Pinpoint the cell where the given text exists, returning its [X, Y] midpoint coordinate. 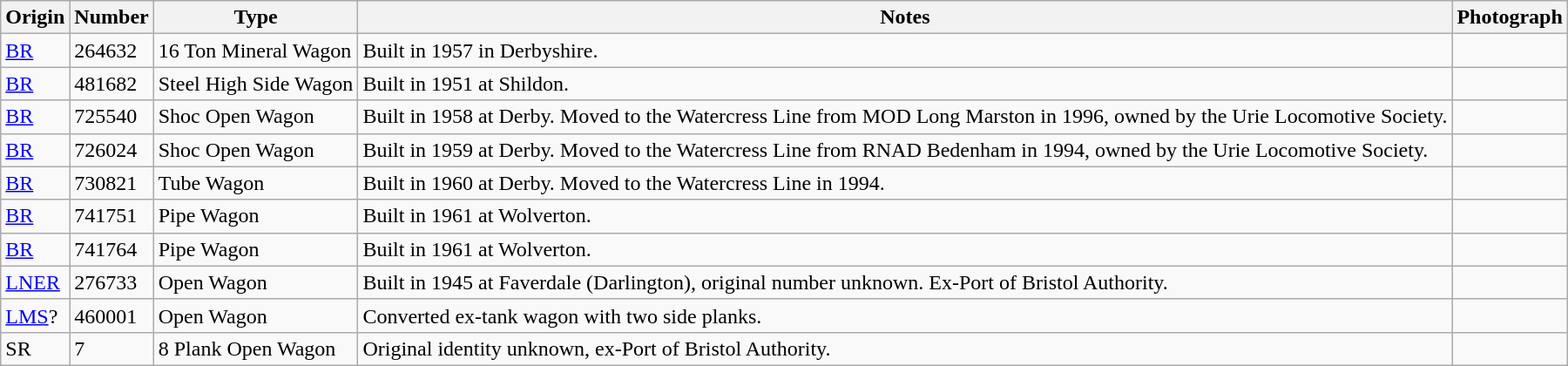
725540 [112, 117]
Built in 1958 at Derby. Moved to the Watercress Line from MOD Long Marston in 1996, owned by the Urie Locomotive Society. [905, 117]
LMS? [35, 315]
Built in 1945 at Faverdale (Darlington), original number unknown. Ex-Port of Bristol Authority. [905, 282]
Tube Wagon [256, 183]
7 [112, 349]
726024 [112, 150]
276733 [112, 282]
16 Ton Mineral Wagon [256, 51]
Steel High Side Wagon [256, 84]
730821 [112, 183]
Converted ex-tank wagon with two side planks. [905, 315]
8 Plank Open Wagon [256, 349]
Original identity unknown, ex-Port of Bristol Authority. [905, 349]
Built in 1951 at Shildon. [905, 84]
Origin [35, 17]
481682 [112, 84]
264632 [112, 51]
Built in 1959 at Derby. Moved to the Watercress Line from RNAD Bedenham in 1994, owned by the Urie Locomotive Society. [905, 150]
LNER [35, 282]
Notes [905, 17]
Built in 1960 at Derby. Moved to the Watercress Line in 1994. [905, 183]
460001 [112, 315]
SR [35, 349]
Type [256, 17]
741751 [112, 216]
Built in 1957 in Derbyshire. [905, 51]
741764 [112, 249]
Number [112, 17]
Photograph [1510, 17]
